Locate the cell with the specified text and output its [x, y] center coordinate. 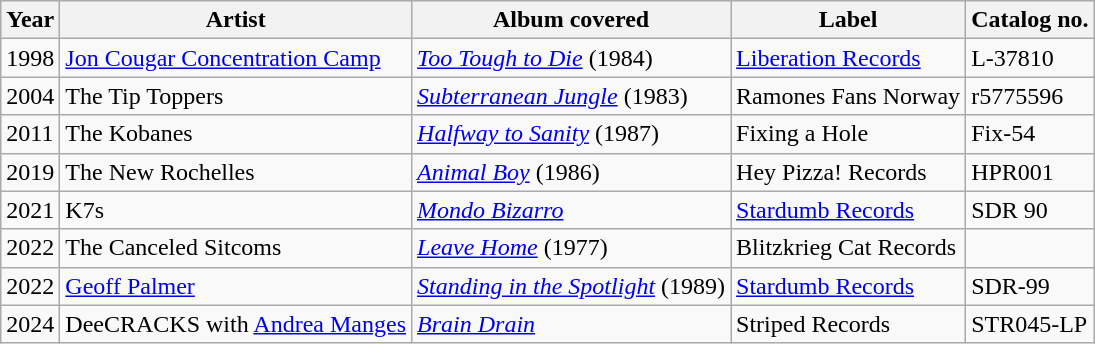
Fixing a Hole [848, 134]
L-37810 [1030, 58]
DeeCRACKS with Andrea Manges [236, 324]
r5775596 [1030, 96]
SDR 90 [1030, 210]
The Canceled Sitcoms [236, 248]
Liberation Records [848, 58]
Jon Cougar Concentration Camp [236, 58]
Catalog no. [1030, 20]
Standing in the Spotlight (1989) [572, 286]
2004 [30, 96]
Ramones Fans Norway [848, 96]
Brain Drain [572, 324]
K7s [236, 210]
Artist [236, 20]
STR045-LP [1030, 324]
Blitzkrieg Cat Records [848, 248]
Year [30, 20]
Halfway to Sanity (1987) [572, 134]
Too Tough to Die (1984) [572, 58]
2024 [30, 324]
Striped Records [848, 324]
Leave Home (1977) [572, 248]
Album covered [572, 20]
Subterranean Jungle (1983) [572, 96]
2019 [30, 172]
HPR001 [1030, 172]
Hey Pizza! Records [848, 172]
Mondo Bizarro [572, 210]
The New Rochelles [236, 172]
2011 [30, 134]
1998 [30, 58]
The Kobanes [236, 134]
Geoff Palmer [236, 286]
SDR-99 [1030, 286]
The Tip Toppers [236, 96]
Label [848, 20]
Fix-54 [1030, 134]
Animal Boy (1986) [572, 172]
2021 [30, 210]
